Pinpoint the cell where the given text exists, returning its [x, y] midpoint coordinate. 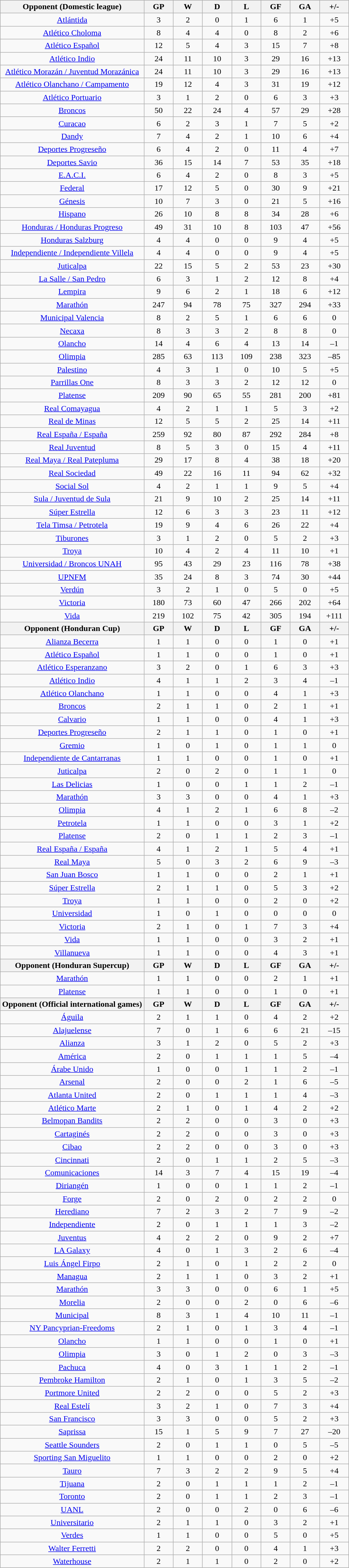
Municipal [72, 1315]
Atlético Esperanzano [72, 667]
UANL [72, 1509]
Independiente / Independiente Villela [72, 253]
Parrillas One [72, 383]
266 [276, 603]
34 [276, 214]
NY Pancyprian-Freedoms [72, 1328]
13 [276, 343]
Real de Minas [72, 421]
+38 [334, 564]
194 [305, 616]
92 [188, 434]
Necaxa [72, 330]
La Salle / San Pedro [72, 279]
Portmore United [72, 1393]
Walter Ferretti [72, 1548]
América [72, 1056]
73 [188, 603]
Atlético Marte [72, 1108]
Luis Ángel Firpo [72, 1263]
–85 [334, 356]
Las Delicias [72, 784]
294 [305, 305]
+33 [334, 305]
60 [217, 603]
80 [217, 434]
+56 [334, 227]
Cibao [72, 1147]
285 [159, 356]
+81 [334, 395]
180 [159, 603]
247 [159, 305]
Verdes [72, 1535]
219 [159, 616]
Palestino [72, 369]
+111 [334, 616]
74 [276, 577]
Atlético Choloma [72, 33]
292 [276, 434]
Verdún [72, 590]
Sporting San Miguelito [72, 1458]
Universitario [72, 1522]
Opponent (Domestic league) [72, 7]
Lempira [72, 292]
200 [305, 395]
Comunicaciones [72, 1173]
Atlético Olanchano / Campamento [72, 84]
Calvario [72, 719]
87 [246, 434]
42 [246, 616]
Juventus [72, 1238]
UPNFM [72, 577]
327 [276, 305]
27 [305, 1432]
95 [159, 564]
Saprissa [72, 1432]
+32 [334, 473]
209 [159, 395]
238 [276, 356]
Social Sol [72, 486]
+20 [334, 460]
Real Estelí [72, 1406]
Municipal Valencia [72, 318]
Atlético Morazán / Juventud Morazánica [72, 71]
Sula / Juventud de Sula [72, 499]
Atlanta United [72, 1095]
Petrotela [72, 823]
Águila [72, 1017]
San Juan Bosco [72, 875]
+28 [334, 110]
Tela Timsa / Petrotela [72, 525]
Génesis [72, 201]
113 [217, 356]
90 [188, 395]
–15 [334, 1030]
Arsenal [72, 1082]
LA Galaxy [72, 1250]
Managua [72, 1276]
Cartaginés [72, 1134]
202 [305, 603]
Curacao [72, 123]
62 [305, 473]
Universidad [72, 914]
28 [305, 214]
Deportes Savio [72, 162]
36 [159, 162]
63 [188, 356]
Gremio [72, 745]
102 [188, 616]
305 [276, 616]
Alianza [72, 1043]
50 [159, 110]
Cincinnati [72, 1160]
Alajuelense [72, 1030]
Real Comayagua [72, 408]
Universidad / Broncos UNAH [72, 564]
Independiente [72, 1225]
323 [305, 356]
+21 [334, 188]
43 [188, 564]
Alianza Becerra [72, 642]
Real Maya [72, 862]
Pembroke Hamilton [72, 1380]
38 [276, 460]
Real Sociedad [72, 473]
Morelia [72, 1302]
284 [305, 434]
55 [246, 395]
+64 [334, 603]
–20 [334, 1432]
Opponent (Official international games) [72, 1004]
+30 [334, 266]
Toronto [72, 1497]
Atlético Olanchano [72, 693]
Atlántida [72, 20]
Tijuana [72, 1484]
Independiente de Cantarranas [72, 758]
Honduras / Honduras Progreso [72, 227]
Diriangén [72, 1185]
Herediano [72, 1212]
Atlético Portuario [72, 97]
Villanueva [72, 952]
+44 [334, 577]
Real Juventud [72, 447]
Honduras Salzburg [72, 240]
Forge [72, 1198]
Seattle Sounders [72, 1445]
Pachuca [72, 1367]
57 [276, 110]
+16 [334, 201]
Real Maya / Real Patepluma [72, 460]
Opponent (Honduran Cup) [72, 629]
Belmopan Bandits [72, 1121]
Dandy [72, 136]
281 [276, 395]
San Francisco [72, 1419]
Árabe Unido [72, 1069]
Opponent (Honduran Supercup) [72, 965]
+18 [334, 162]
Tiburones [72, 538]
109 [246, 356]
Federal [72, 188]
E.A.C.I. [72, 175]
65 [217, 395]
Hispano [72, 214]
259 [159, 434]
103 [276, 227]
116 [276, 564]
Tauro [72, 1471]
Waterhouse [72, 1561]
